Detect which cell encompasses the target text, then output its (X, Y) center coordinate. 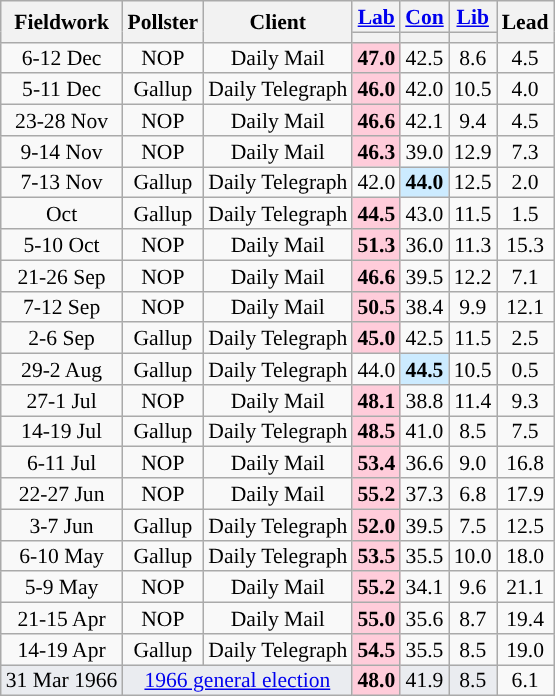
31 Mar 1966 (62, 680)
1.5 (526, 214)
43.0 (424, 214)
12.9 (473, 152)
1966 general election (237, 680)
39.0 (424, 152)
46.3 (376, 152)
46.0 (376, 90)
9.9 (473, 306)
6-12 Dec (62, 58)
21-26 Sep (62, 276)
2.5 (526, 338)
Client (278, 22)
9.3 (526, 400)
8.7 (473, 618)
17.9 (526, 494)
2-6 Sep (62, 338)
6-11 Jul (62, 462)
52.0 (376, 524)
38.4 (424, 306)
6.8 (473, 494)
18.0 (526, 556)
22-27 Jun (62, 494)
Lab (376, 16)
8.6 (473, 58)
Oct (62, 214)
41.0 (424, 432)
7.3 (526, 152)
7.1 (526, 276)
11.4 (473, 400)
4.0 (526, 90)
9.6 (473, 588)
7-13 Nov (62, 182)
55.0 (376, 618)
Pollster (162, 22)
5-10 Oct (62, 244)
9.4 (473, 120)
5-9 May (62, 588)
41.9 (424, 680)
Con (424, 16)
48.0 (376, 680)
21.1 (526, 588)
53.5 (376, 556)
9.0 (473, 462)
7-12 Sep (62, 306)
51.3 (376, 244)
47.0 (376, 58)
23-28 Nov (62, 120)
21-15 Apr (62, 618)
12.2 (473, 276)
34.1 (424, 588)
36.0 (424, 244)
3-7 Jun (62, 524)
10.0 (473, 556)
42.1 (424, 120)
48.1 (376, 400)
38.8 (424, 400)
15.3 (526, 244)
37.3 (424, 494)
9-14 Nov (62, 152)
6-10 May (62, 556)
14-19 Apr (62, 650)
Fieldwork (62, 22)
2.0 (526, 182)
Lib (473, 16)
12.1 (526, 306)
0.5 (526, 370)
11.3 (473, 244)
29-2 Aug (62, 370)
45.0 (376, 338)
14-19 Jul (62, 432)
Lead (526, 22)
50.5 (376, 306)
19.0 (526, 650)
35.6 (424, 618)
53.4 (376, 462)
36.6 (424, 462)
5-11 Dec (62, 90)
54.5 (376, 650)
27-1 Jul (62, 400)
16.8 (526, 462)
19.4 (526, 618)
6.1 (526, 680)
48.5 (376, 432)
